Extract the (X, Y) coordinate from the center of the cell holding the provided text.  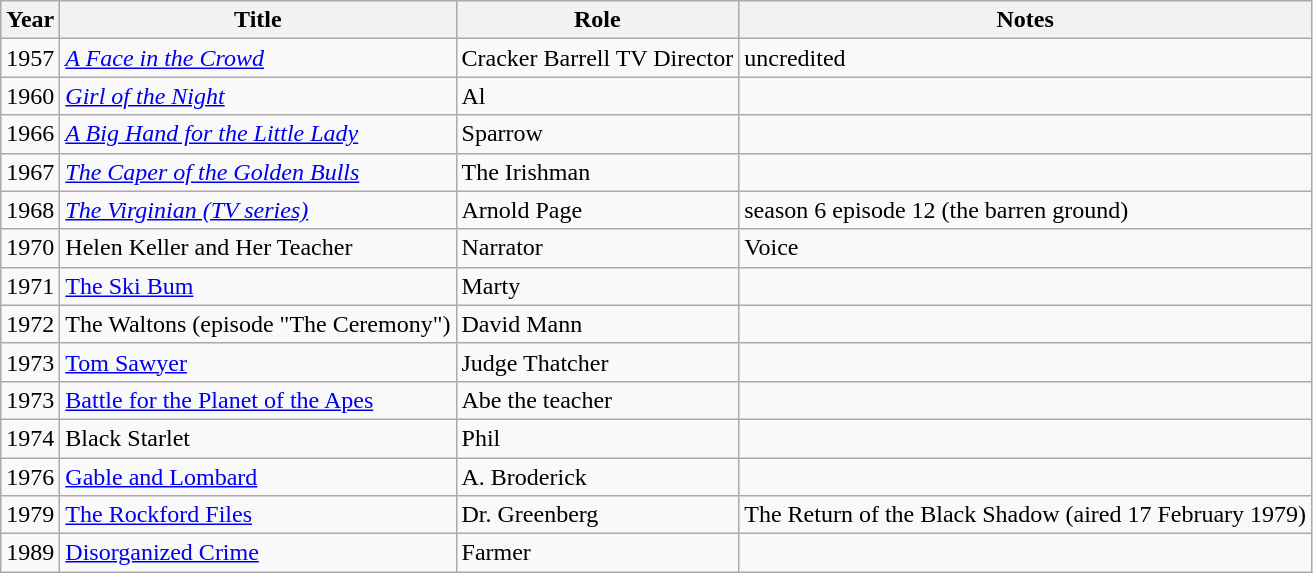
Role (598, 20)
A. Broderick (598, 477)
The Virginian (TV series) (258, 210)
Notes (1026, 20)
1966 (30, 134)
uncredited (1026, 58)
Girl of the Night (258, 96)
Title (258, 20)
Arnold Page (598, 210)
The Ski Bum (258, 286)
The Return of the Black Shadow (aired 17 February 1979) (1026, 515)
Voice (1026, 248)
Sparrow (598, 134)
Cracker Barrell TV Director (598, 58)
Helen Keller and Her Teacher (258, 248)
Disorganized Crime (258, 553)
The Waltons (episode "The Ceremony") (258, 324)
A Big Hand for the Little Lady (258, 134)
Marty (598, 286)
1971 (30, 286)
1974 (30, 438)
1972 (30, 324)
1960 (30, 96)
Farmer (598, 553)
A Face in the Crowd (258, 58)
season 6 episode 12 (the barren ground) (1026, 210)
1957 (30, 58)
1979 (30, 515)
1976 (30, 477)
Tom Sawyer (258, 362)
Gable and Lombard (258, 477)
David Mann (598, 324)
Dr. Greenberg (598, 515)
Black Starlet (258, 438)
Abe the teacher (598, 400)
1989 (30, 553)
Al (598, 96)
The Caper of the Golden Bulls (258, 172)
Battle for the Planet of the Apes (258, 400)
1968 (30, 210)
The Rockford Files (258, 515)
Judge Thatcher (598, 362)
Year (30, 20)
Narrator (598, 248)
Phil (598, 438)
The Irishman (598, 172)
1970 (30, 248)
1967 (30, 172)
